Return the (x, y) coordinate for the center point of the cell that contains the specified text.  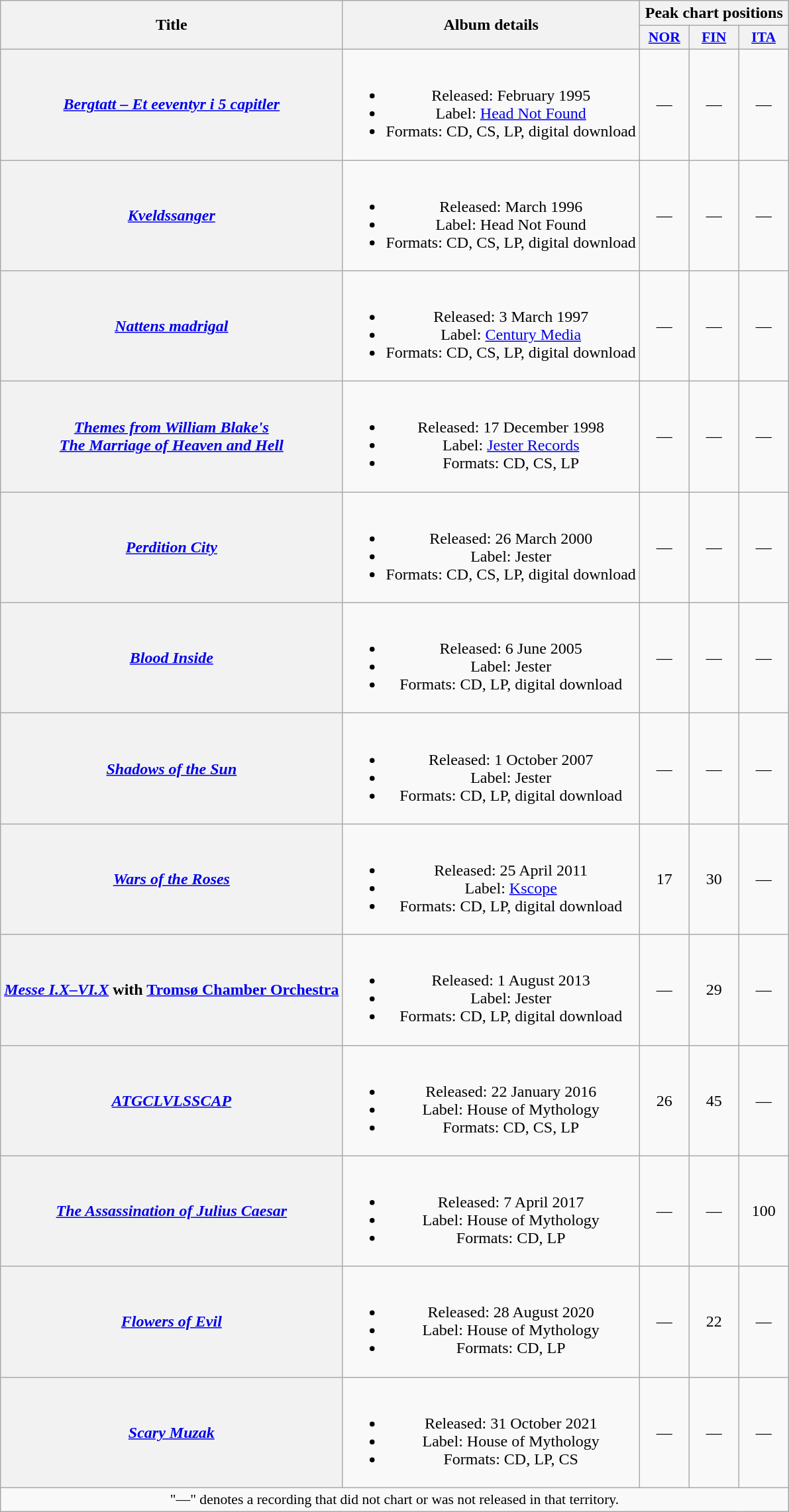
45 (714, 1101)
Released: 3 March 1997Label: Century MediaFormats: CD, CS, LP, digital download (491, 326)
Bergtatt – Et eeventyr i 5 capitler (172, 105)
26 (664, 1101)
Shadows of the Sun (172, 768)
FIN (714, 38)
Wars of the Roses (172, 880)
Flowers of Evil (172, 1322)
Released: 31 October 2021Label: House of MythologyFormats: CD, LP, CS (491, 1432)
22 (714, 1322)
Released: 6 June 2005Label: JesterFormats: CD, LP, digital download (491, 658)
Released: 22 January 2016Label: House of MythologyFormats: CD, CS, LP (491, 1101)
Nattens madrigal (172, 326)
Messe I.X–VI.X with Tromsø Chamber Orchestra (172, 989)
Scary Muzak (172, 1432)
Released: 26 March 2000Label: JesterFormats: CD, CS, LP, digital download (491, 547)
Perdition City (172, 547)
Released: March 1996Label: Head Not FoundFormats: CD, CS, LP, digital download (491, 216)
NOR (664, 38)
Released: 17 December 1998Label: Jester RecordsFormats: CD, CS, LP (491, 437)
ATGCLVLSSCAP (172, 1101)
The Assassination of Julius Caesar (172, 1211)
100 (763, 1211)
Released: February 1995Label: Head Not FoundFormats: CD, CS, LP, digital download (491, 105)
Released: 1 October 2007Label: JesterFormats: CD, LP, digital download (491, 768)
Title (172, 25)
Peak chart positions (714, 13)
Released: 1 August 2013Label: JesterFormats: CD, LP, digital download (491, 989)
29 (714, 989)
17 (664, 880)
30 (714, 880)
Released: 28 August 2020Label: House of MythologyFormats: CD, LP (491, 1322)
Kveldssanger (172, 216)
Blood Inside (172, 658)
Released: 25 April 2011Label: KscopeFormats: CD, LP, digital download (491, 880)
"—" denotes a recording that did not chart or was not released in that territory. (395, 1499)
Album details (491, 25)
ITA (763, 38)
Themes from William Blake'sThe Marriage of Heaven and Hell (172, 437)
Released: 7 April 2017Label: House of MythologyFormats: CD, LP (491, 1211)
